Find where the given text appears and provide that cell's center as [x, y] coordinate. 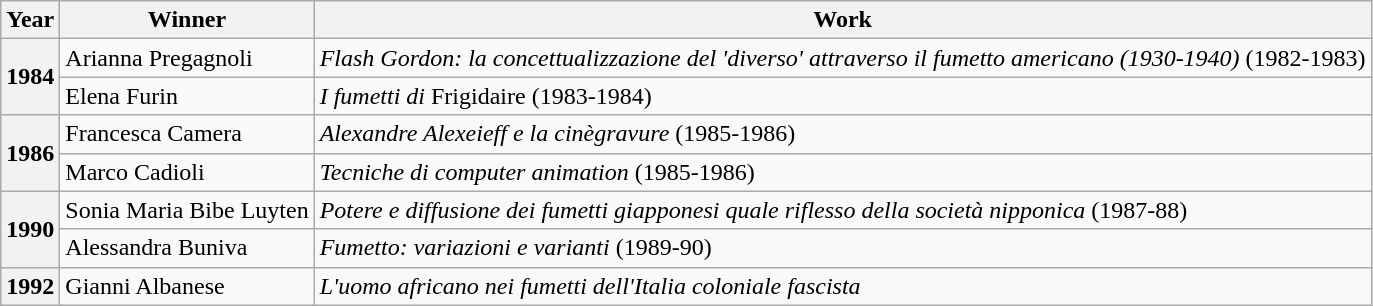
I fumetti di Frigidaire (1983-1984) [842, 96]
Tecniche di computer animation (1985-1986) [842, 172]
Alexandre Alexeieff e la cinègravure (1985-1986) [842, 134]
Work [842, 20]
Gianni Albanese [187, 286]
1986 [30, 153]
Elena Furin [187, 96]
1990 [30, 229]
L'uomo africano nei fumetti dell'Italia coloniale fascista [842, 286]
Year [30, 20]
Fumetto: variazioni e varianti (1989-90) [842, 248]
Marco Cadioli [187, 172]
Potere e diffusione dei fumetti giapponesi quale riflesso della società nipponica (1987-88) [842, 210]
Sonia Maria Bibe Luyten [187, 210]
Winner [187, 20]
Flash Gordon: la concettualizzazione del 'diverso' attraverso il fumetto americano (1930-1940) (1982-1983) [842, 58]
1992 [30, 286]
1984 [30, 77]
Arianna Pregagnoli [187, 58]
Alessandra Buniva [187, 248]
Francesca Camera [187, 134]
